For the text-containing cell, return its midpoint in [X, Y] coordinate format. 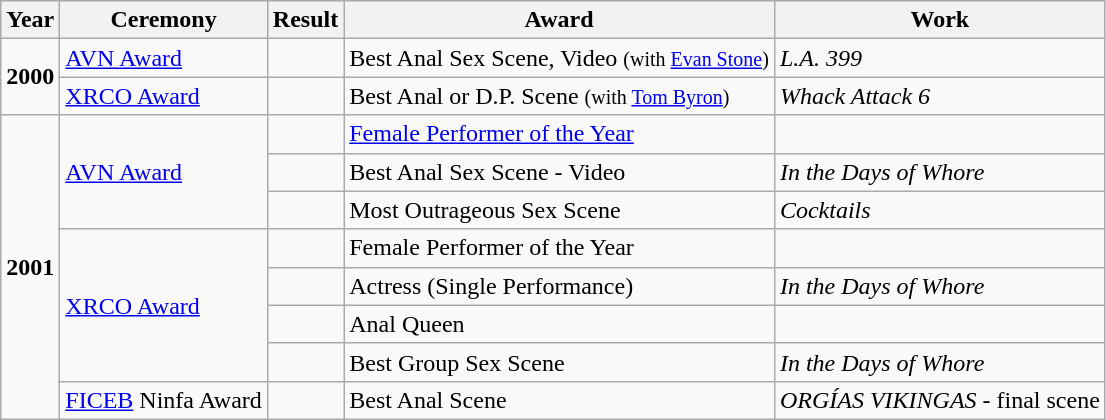
2001 [30, 267]
Best Group Sex Scene [560, 362]
Anal Queen [560, 324]
ORGÍAS VIKINGAS - final scene [940, 400]
Best Anal or D.P. Scene (with Tom Byron) [560, 96]
FICEB Ninfa Award [164, 400]
Result [305, 20]
L.A. 399 [940, 58]
Work [940, 20]
Most Outrageous Sex Scene [560, 210]
Year [30, 20]
Best Anal Sex Scene - Video [560, 172]
Whack Attack 6 [940, 96]
Cocktails [940, 210]
Actress (Single Performance) [560, 286]
Best Anal Scene [560, 400]
2000 [30, 77]
Award [560, 20]
Ceremony [164, 20]
Best Anal Sex Scene, Video (with Evan Stone) [560, 58]
